Scan for the cell matching the given text and deliver its [X, Y] coordinate at center. 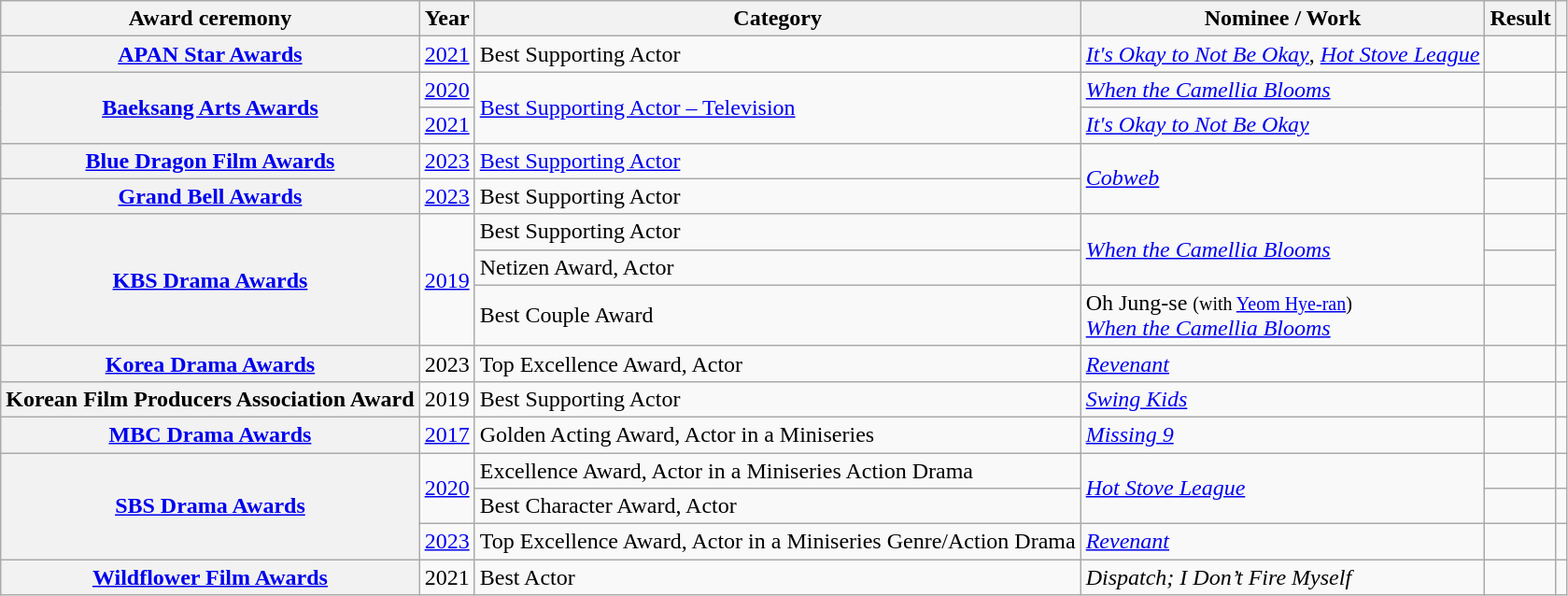
Blue Dragon Film Awards [210, 161]
SBS Drama Awards [210, 505]
Swing Kids [1283, 399]
Top Excellence Award, Actor [777, 363]
Year [446, 19]
Category [777, 19]
Golden Acting Award, Actor in a Miniseries [777, 434]
Award ceremony [210, 19]
KBS Drama Awards [210, 280]
Result [1520, 19]
It's Okay to Not Be Okay [1283, 125]
2017 [446, 434]
Grand Bell Awards [210, 196]
Korea Drama Awards [210, 363]
It's Okay to Not Be Okay, Hot Stove League [1283, 54]
Nominee / Work [1283, 19]
Hot Stove League [1283, 488]
Baeksang Arts Awards [210, 107]
Best Couple Award [777, 316]
Korean Film Producers Association Award [210, 399]
Excellence Award, Actor in a Miniseries Action Drama [777, 470]
Oh Jung-se (with Yeom Hye-ran)When the Camellia Blooms [1283, 316]
Netizen Award, Actor [777, 267]
APAN Star Awards [210, 54]
Cobweb [1283, 178]
Wildflower Film Awards [210, 577]
Best Supporting Actor – Television [777, 107]
Best Actor [777, 577]
Missing 9 [1283, 434]
MBC Drama Awards [210, 434]
Best Character Award, Actor [777, 506]
Dispatch; I Don’t Fire Myself [1283, 577]
Top Excellence Award, Actor in a Miniseries Genre/Action Drama [777, 542]
